Capture the cell that displays the provided text and extract its (X, Y) central coordinate. 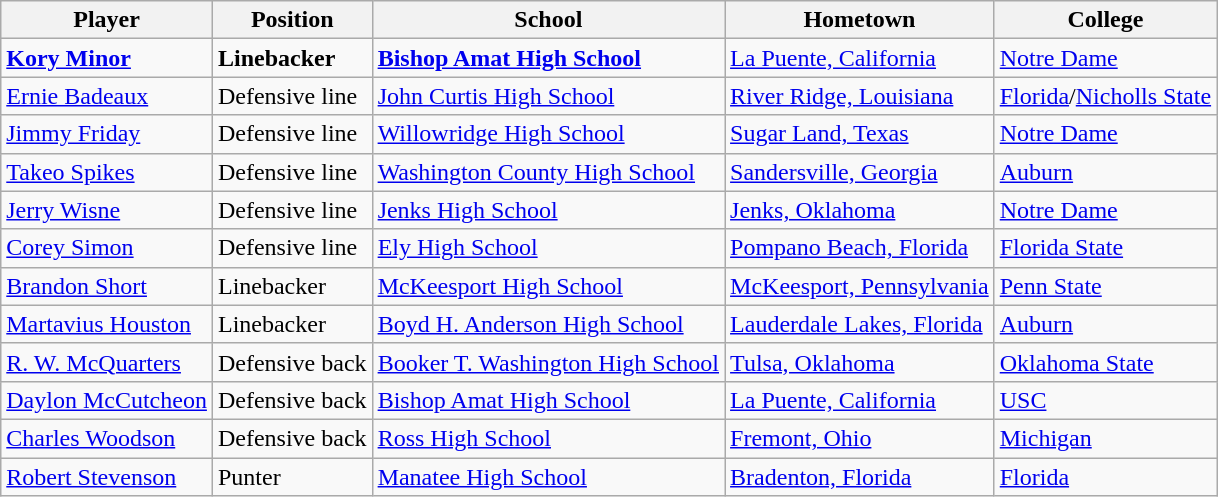
John Curtis High School (548, 96)
Bradenton, Florida (860, 477)
Pompano Beach, Florida (860, 248)
Ernie Badeaux (107, 96)
Jimmy Friday (107, 134)
Lauderdale Lakes, Florida (860, 324)
River Ridge, Louisiana (860, 96)
Booker T. Washington High School (548, 362)
Hometown (860, 20)
Tulsa, Oklahoma (860, 362)
Position (292, 20)
Robert Stevenson (107, 477)
Corey Simon (107, 248)
McKeesport High School (548, 286)
McKeesport, Pennsylvania (860, 286)
Sugar Land, Texas (860, 134)
Willowridge High School (548, 134)
Player (107, 20)
Penn State (1105, 286)
Kory Minor (107, 58)
Florida/Nicholls State (1105, 96)
Florida State (1105, 248)
Ross High School (548, 438)
Daylon McCutcheon (107, 400)
Sandersville, Georgia (860, 172)
Manatee High School (548, 477)
Martavius Houston (107, 324)
Ely High School (548, 248)
Punter (292, 477)
Takeo Spikes (107, 172)
Boyd H. Anderson High School (548, 324)
Florida (1105, 477)
Jenks, Oklahoma (860, 210)
Washington County High School (548, 172)
Michigan (1105, 438)
Oklahoma State (1105, 362)
Jenks High School (548, 210)
Charles Woodson (107, 438)
College (1105, 20)
Brandon Short (107, 286)
School (548, 20)
USC (1105, 400)
R. W. McQuarters (107, 362)
Fremont, Ohio (860, 438)
Jerry Wisne (107, 210)
